Identify which cell holds the provided text, then report its [x, y] central coordinate. 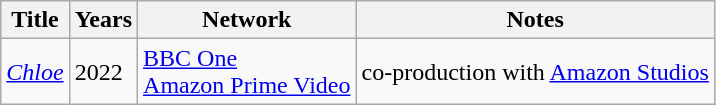
BBC OneAmazon Prime Video [247, 72]
co-production with Amazon Studios [535, 72]
2022 [103, 72]
Notes [535, 20]
Title [35, 20]
Years [103, 20]
Chloe [35, 72]
Network [247, 20]
